Determine the [X, Y] coordinate at the center of the cell enclosing the given text.  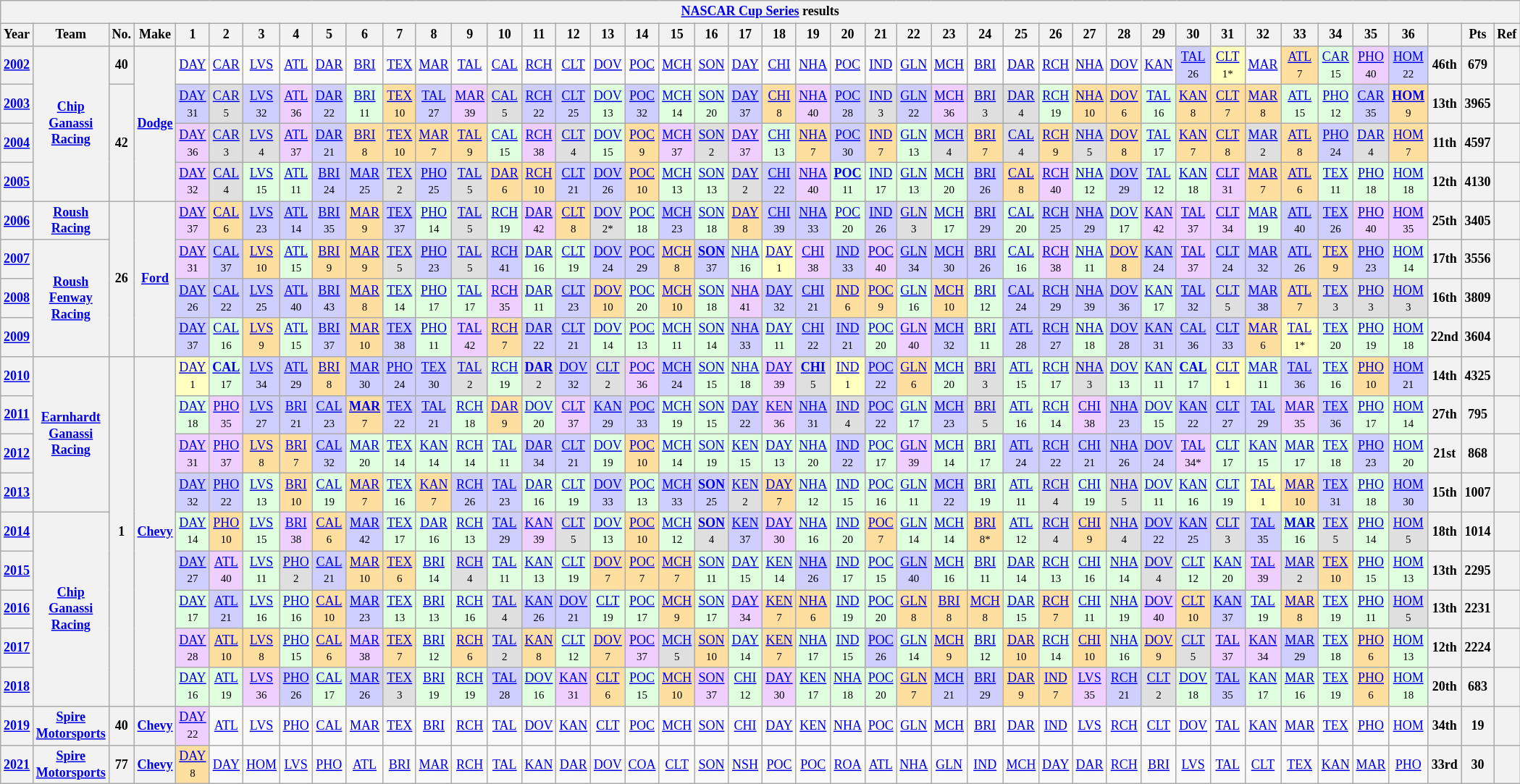
DAR10 [1021, 648]
POC40 [881, 259]
CHI13 [779, 143]
KAN13 [539, 570]
MAR29 [1300, 648]
POC30 [848, 143]
LVS9 [262, 337]
77 [122, 764]
IND3 [881, 104]
ATL6 [1300, 182]
Ref [1507, 35]
2011 [17, 415]
2021 [17, 764]
IND1 [848, 376]
DOV11 [1159, 492]
DAY28 [193, 648]
21st [1445, 454]
14 [642, 35]
28 [1124, 35]
MCH12 [677, 531]
RCH10 [539, 182]
Earnhardt Ganassi Racing [71, 434]
MAR39 [470, 104]
3965 [1477, 104]
NHA4 [1124, 531]
MAR23 [365, 609]
MCH13 [677, 182]
KAN20 [1227, 570]
SON17 [712, 609]
NHA3 [1090, 376]
HOM3 [1408, 298]
2016 [17, 609]
GLN34 [914, 259]
ATL29 [295, 376]
RCH25 [1056, 221]
LVS10 [262, 259]
CLT24 [1227, 259]
GLN22 [914, 104]
RCH35 [504, 298]
MAR19 [1263, 221]
SON25 [712, 492]
Ford [155, 279]
GLN39 [914, 454]
NHA31 [813, 415]
4325 [1477, 376]
29 [1159, 35]
CAL23 [329, 415]
MCH21 [949, 687]
CLT1* [1227, 65]
GLN17 [914, 415]
CHI8 [779, 104]
3809 [1477, 298]
DOV2* [608, 221]
TAL19 [1263, 609]
MAR32 [1263, 259]
CHI39 [779, 221]
IND26 [881, 221]
15 [677, 35]
23 [949, 35]
CLT3 [1227, 531]
ROA [848, 764]
DAR34 [539, 454]
MCH36 [949, 104]
TAL9 [470, 143]
DAR2 [539, 376]
34 [1335, 35]
POC33 [642, 415]
CAR35 [1371, 104]
IND33 [848, 259]
31 [1227, 35]
TAL42 [470, 337]
CHI11 [1090, 609]
POC32 [642, 104]
PHO37 [226, 454]
4130 [1477, 182]
DOV40 [1159, 609]
2295 [1477, 570]
NHA14 [1124, 570]
GLN11 [914, 492]
IND19 [848, 609]
14th [1445, 376]
SON20 [712, 104]
CLT7 [1227, 104]
IND6 [848, 298]
10 [504, 35]
RCH17 [1056, 376]
2009 [17, 337]
MAR20 [365, 454]
35 [1371, 35]
13 [608, 35]
21 [881, 35]
LVS13 [262, 492]
DOV10 [608, 298]
22 [914, 35]
Dodge [155, 123]
TEX2 [400, 182]
GLN6 [914, 376]
2017 [17, 648]
2004 [17, 143]
27th [1445, 415]
DAR14 [1021, 570]
POC37 [642, 648]
COA [642, 764]
BRI35 [329, 221]
CLT17 [1227, 454]
KEN36 [779, 415]
NHA10 [1090, 104]
CHI10 [1090, 648]
MAR35 [1300, 415]
DOV18 [1193, 687]
DAY13 [779, 454]
KEN17 [813, 687]
MAR25 [365, 182]
LVS32 [262, 104]
15th [1445, 492]
11th [1445, 143]
MCH7 [677, 570]
9 [470, 35]
868 [1477, 454]
MCH24 [677, 376]
27 [1090, 35]
ATL37 [295, 143]
CLT6 [608, 687]
NHA7 [813, 143]
16th [1445, 298]
BRI38 [295, 531]
18th [1445, 531]
DAY27 [193, 570]
RCH9 [1056, 143]
TEX6 [400, 570]
NHA29 [1090, 221]
HOM30 [1408, 492]
KAN11 [1159, 376]
DOV20 [539, 415]
IND4 [848, 415]
SON11 [712, 570]
TAL26 [1193, 65]
DOV22 [1159, 531]
MCH37 [677, 143]
TEX17 [400, 531]
RCH18 [470, 415]
BRI10 [295, 492]
25th [1445, 221]
SON14 [712, 337]
LVS11 [262, 570]
DOV19 [608, 454]
MCH4 [949, 143]
BRI14 [434, 570]
POC18 [642, 221]
2 [226, 35]
CAR3 [226, 143]
CHI9 [1090, 531]
TAL32 [1193, 298]
DOV14 [608, 337]
RCH40 [1056, 182]
POC11 [848, 182]
MCH17 [949, 221]
RCH29 [1056, 298]
25 [1021, 35]
HOM21 [1408, 376]
46th [1445, 65]
IND21 [848, 337]
LVS27 [262, 415]
ATL36 [295, 104]
ATL10 [226, 648]
CAL22 [226, 298]
TEX9 [1335, 259]
KAN18 [1193, 182]
DAR21 [329, 143]
KAN14 [434, 454]
Roush Fenway Racing [71, 298]
KAN42 [1159, 221]
MAR11 [1263, 376]
RCH21 [1124, 687]
RCH26 [470, 492]
GLN8 [914, 609]
NHA23 [1124, 415]
CHI12 [745, 687]
MAR30 [365, 376]
DAY11 [779, 337]
CAL24 [1021, 298]
ATL24 [1021, 454]
2012 [17, 454]
NHA39 [1090, 298]
TEX26 [1335, 221]
Team [71, 35]
Make [155, 35]
5 [329, 35]
2006 [17, 221]
CAL19 [329, 492]
12 [574, 35]
CLT31 [1227, 182]
DOV21 [574, 609]
2224 [1477, 648]
ATL8 [1300, 143]
CAL10 [329, 609]
TAL39 [1263, 570]
POC28 [848, 104]
TAL4 [504, 609]
KAN37 [1227, 609]
TEX36 [1335, 415]
KAN34 [1263, 648]
DAY7 [779, 492]
LVS23 [262, 221]
SON2 [712, 143]
TEX22 [400, 415]
KEN14 [779, 570]
DOV28 [1124, 337]
BRI8* [985, 531]
POC29 [642, 259]
683 [1477, 687]
HOM35 [1408, 221]
DAY39 [779, 376]
2019 [17, 726]
DOV32 [574, 376]
679 [1477, 65]
3 [262, 35]
LVS35 [1090, 687]
DOV26 [608, 182]
TAL23 [504, 492]
DOV17 [1124, 221]
2015 [17, 570]
DAY2 [745, 182]
RCH41 [504, 259]
GLN16 [914, 298]
Roush Racing [71, 221]
DAY26 [193, 298]
795 [1477, 415]
22nd [1445, 337]
PHO35 [226, 415]
TEX38 [400, 337]
NHA41 [745, 298]
KEN [813, 726]
MCH11 [677, 337]
BRI37 [329, 337]
2008 [17, 298]
BRI5 [985, 415]
RCH16 [470, 609]
DAR6 [504, 182]
KAN25 [1193, 531]
BRI13 [434, 609]
TAL1 [1263, 492]
BRI24 [329, 182]
2003 [17, 104]
TEX11 [1335, 182]
ATL14 [295, 221]
32 [1263, 35]
MAR42 [365, 531]
DAR42 [539, 221]
DOV29 [1124, 182]
CAL37 [226, 259]
CAL36 [1193, 337]
TEX20 [1335, 337]
KAN24 [1159, 259]
NHA20 [813, 454]
ATL16 [1021, 415]
NHA11 [1090, 259]
ATL12 [1021, 531]
BRI21 [295, 415]
20 [848, 35]
CLT10 [1193, 609]
RCH6 [470, 648]
2002 [17, 65]
DAY34 [745, 609]
TAL27 [434, 104]
HOM22 [1408, 65]
KAN22 [1193, 415]
GLN3 [914, 221]
ATL19 [226, 687]
LVS36 [262, 687]
CAR [226, 65]
CLT33 [1227, 337]
16 [712, 35]
CHI16 [1090, 570]
24 [985, 35]
POC36 [642, 376]
TAL1* [1300, 337]
TEX31 [1335, 492]
No. [122, 35]
33 [1300, 35]
6 [365, 35]
DOV33 [608, 492]
4 [295, 35]
HOM9 [1408, 104]
17th [1445, 259]
PHO26 [295, 687]
CLT23 [574, 298]
TEX37 [400, 221]
SON4 [712, 531]
3604 [1477, 337]
17 [745, 35]
MAR6 [1263, 337]
CAR15 [1335, 65]
36 [1408, 35]
MAR17 [1300, 454]
POC26 [881, 648]
TEX30 [434, 376]
PHO2 [295, 570]
CAL32 [329, 454]
CAL5 [504, 104]
KEN37 [745, 531]
TAL12 [1159, 182]
ATL21 [226, 609]
DAY16 [193, 687]
3556 [1477, 259]
BRI43 [329, 298]
LVS16 [262, 609]
DAR15 [1021, 609]
8 [434, 35]
CHI19 [1090, 492]
DOV4 [1159, 570]
SON19 [712, 454]
DAY17 [193, 609]
BRI9 [329, 259]
33rd [1445, 764]
NHA19 [1124, 609]
3405 [1477, 221]
KAN39 [539, 531]
DAY18 [193, 415]
2014 [17, 531]
MCH33 [677, 492]
ATL26 [1300, 259]
CLT4 [574, 143]
KAN29 [608, 415]
NHA17 [813, 648]
DOV36 [1124, 298]
MCH22 [949, 492]
2018 [17, 687]
1007 [1477, 492]
TAL36 [1300, 376]
KEN2 [745, 492]
MCH5 [677, 648]
TEX7 [400, 648]
TEX13 [400, 609]
11 [539, 35]
CAL8 [1021, 182]
ATL28 [1021, 337]
Year [17, 35]
DAY15 [745, 570]
PHO19 [1371, 337]
LVS4 [262, 143]
GLN7 [914, 687]
4597 [1477, 143]
SON10 [712, 648]
KEN15 [745, 454]
PHO25 [434, 182]
2013 [17, 492]
IND22 [848, 454]
2231 [1477, 609]
Pts [1477, 35]
CAL15 [504, 143]
DAR11 [539, 298]
34th [1445, 726]
CAR5 [226, 104]
MCH30 [949, 259]
PHO22 [226, 492]
IND20 [848, 531]
BRI17 [985, 454]
MCH32 [949, 337]
LVS34 [262, 376]
KAN15 [1263, 454]
42 [122, 143]
SON13 [712, 182]
POC16 [881, 492]
MCH16 [949, 570]
HOM7 [1408, 143]
CAL20 [1021, 221]
20th [1445, 687]
MCH19 [677, 415]
NHA6 [813, 609]
CLT1 [1227, 376]
HOM20 [1408, 454]
2007 [17, 259]
CLT34 [1227, 221]
KAN16 [1193, 492]
2010 [17, 376]
PHO3 [1371, 298]
TAL21 [434, 415]
7 [400, 35]
NASCAR Cup Series results [760, 12]
PHO16 [295, 609]
TAL28 [504, 687]
DAY36 [193, 143]
DOV16 [539, 687]
NSH [745, 764]
CAL21 [329, 570]
DOV6 [1124, 104]
TAL34* [1193, 454]
CLT37 [574, 415]
RCH27 [1056, 337]
LVS25 [262, 298]
18 [779, 35]
1014 [1477, 531]
CLT27 [1227, 415]
CHI5 [813, 376]
KAN26 [539, 609]
CLT25 [574, 104]
PHO12 [1335, 104]
DOV9 [1159, 648]
TAL16 [1159, 104]
MAR26 [365, 687]
2005 [17, 182]
